Search for the cell housing the specified text and yield its [x, y] center coordinate. 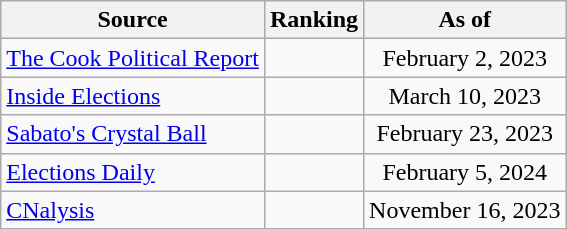
February 23, 2023 [465, 134]
The Cook Political Report [133, 58]
February 2, 2023 [465, 58]
Inside Elections [133, 96]
Elections Daily [133, 172]
As of [465, 20]
Ranking [314, 20]
February 5, 2024 [465, 172]
Source [133, 20]
March 10, 2023 [465, 96]
CNalysis [133, 210]
November 16, 2023 [465, 210]
Sabato's Crystal Ball [133, 134]
